Capture the cell that displays the provided text and extract its (x, y) central coordinate. 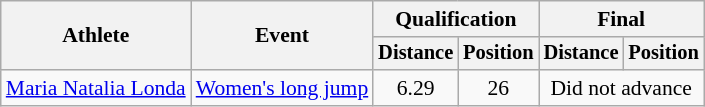
6.29 (416, 88)
Athlete (96, 36)
Final (622, 19)
Event (282, 36)
Women's long jump (282, 88)
26 (498, 88)
Did not advance (622, 88)
Qualification (456, 19)
Maria Natalia Londa (96, 88)
